Return [x, y] of the center of cell containing provided text 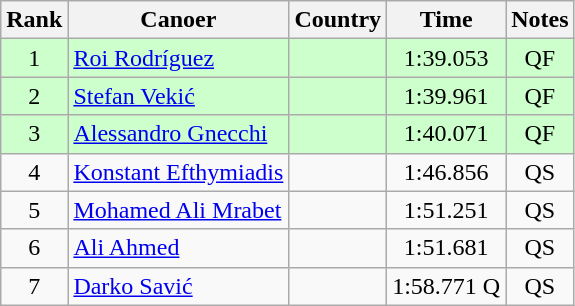
Time [446, 20]
1:51.681 [446, 248]
Darko Savić [178, 286]
Ali Ahmed [178, 248]
1:51.251 [446, 210]
4 [34, 172]
7 [34, 286]
Canoer [178, 20]
Country [338, 20]
Mohamed Ali Mrabet [178, 210]
Alessandro Gnecchi [178, 134]
1:39.961 [446, 96]
Notes [540, 20]
Konstant Efthymiadis [178, 172]
1:39.053 [446, 58]
1:46.856 [446, 172]
1 [34, 58]
1:40.071 [446, 134]
Stefan Vekić [178, 96]
6 [34, 248]
5 [34, 210]
2 [34, 96]
Rank [34, 20]
1:58.771 Q [446, 286]
Roi Rodríguez [178, 58]
3 [34, 134]
